From the cell containing the given text, extract its center point as [X, Y] coordinate. 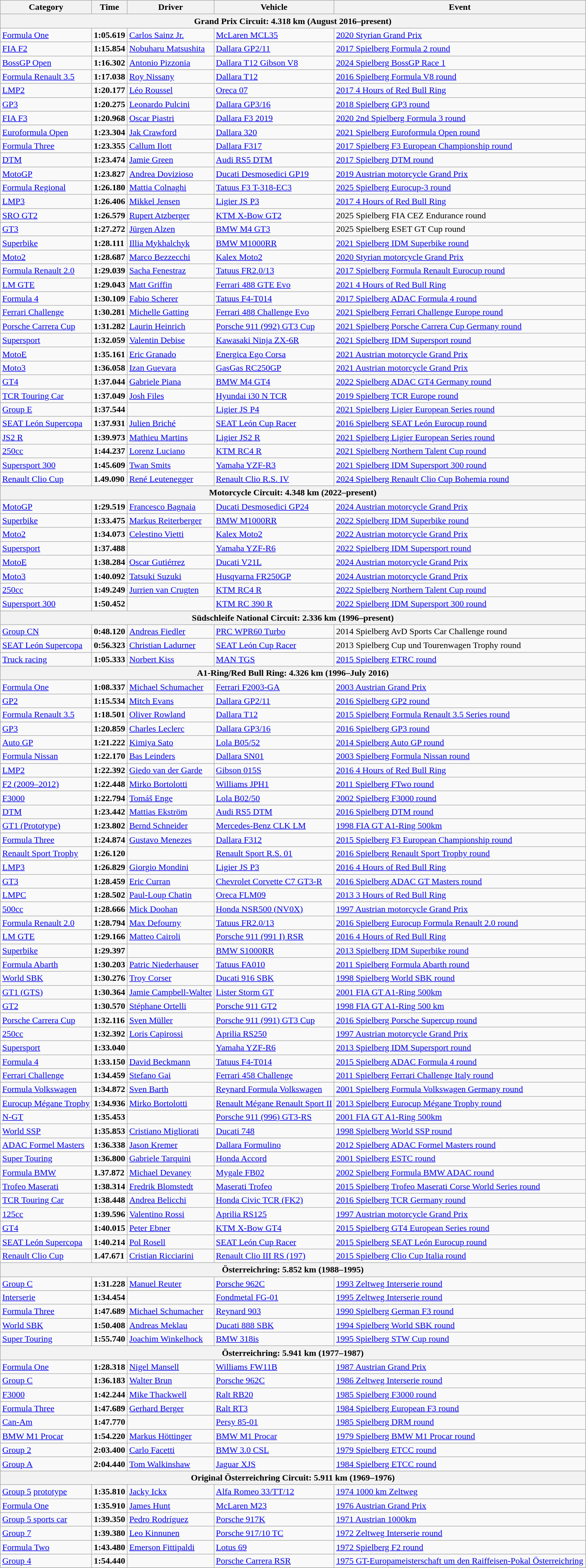
Renault Clio III RS (197) [274, 1256]
Südschleife National Circuit: 2.336 km (1996–present) [293, 618]
2017 Spielberg Formula Renault Eurocup round [459, 271]
2022 Spielberg ADAC GT4 Germany round [459, 382]
Group 5 prototype [46, 1491]
Ferrari F2003-GA [274, 687]
Bas Leinders [171, 756]
Loris Capirossi [171, 1034]
2025 Spielberg FIA CEZ Endurance round [459, 215]
1:39.380 [109, 1533]
1971 Austrian 1000km [459, 1520]
1:30.570 [109, 1006]
2021 Spielberg Porsche Carrera Cup Germany round [459, 326]
Andreas Meklau [171, 1325]
1:18.501 [109, 715]
Mathieu Martins [171, 437]
Can-Am [46, 1422]
Jamie Green [171, 160]
1:35.810 [109, 1491]
Group 7 [46, 1533]
Ducati 748 [274, 1131]
Truck racing [46, 659]
KTM X-Bow GT4 [274, 1228]
1985 Spielberg F3000 round [459, 1395]
Dallara F317 [274, 146]
1:31.282 [109, 326]
2016 Spielberg DTM round [459, 812]
Andreas Fiedler [171, 632]
1:31.228 [109, 1283]
Ferrari 488 GTE Evo [274, 285]
N-GT [46, 1117]
JS2 R [46, 437]
1998 FIA GT A1-Ring 500 km [459, 1006]
1:29.519 [109, 507]
Formula Volkswagen [46, 1089]
Ducati 916 SBK [274, 978]
Aprilia RS250 [274, 1034]
Sven Müller [171, 1020]
Category [46, 7]
2021 Spielberg IDM Supersport 300 round [459, 465]
1985 Spielberg DRM round [459, 1422]
2021 Spielberg Northern Talent Cup round [459, 451]
Charles Leclerc [171, 729]
1:36.183 [109, 1381]
1:20.968 [109, 118]
1998 Spielberg World SBK round [459, 978]
2016 Spielberg GP2 round [459, 701]
2002 Spielberg Formula BMW ADAC round [459, 1173]
1:29.397 [109, 951]
2003 Austrian Grand Prix [459, 687]
1:32.116 [109, 1020]
Leonardo Pulcini [171, 104]
Callum Ilott [171, 146]
1:36.800 [109, 1159]
Pol Rosell [171, 1242]
McLaren M23 [274, 1506]
Jacky Ickx [171, 1491]
2024 Spielberg BossGP Race 1 [459, 63]
Tomáš Enge [171, 798]
Reynard 903 [274, 1311]
Honda NSR500 (NV0X) [274, 909]
GT1 (GTS) [46, 992]
Max Defourny [171, 923]
Cristian Ricciarini [171, 1256]
2017 Spielberg ADAC Formula 4 round [459, 299]
GT1 (Prototype) [46, 826]
Vehicle [274, 7]
Andrea Belicchi [171, 1200]
Twan Smits [171, 465]
1:37.044 [109, 382]
Fredrik Blomstedt [171, 1186]
Group CN [46, 632]
Porsche 911 (992) GT3 Cup [274, 326]
2019 Austrian motorcycle Grand Prix [459, 174]
Ferrari 458 Challenge [274, 1076]
Formula Regional [46, 188]
Porsche 911 (991 I) RSR [274, 937]
Lister Storm GT [274, 992]
1995 Spielberg STW Cup round [459, 1339]
1:21.222 [109, 742]
1:26.120 [109, 854]
2014 Spielberg Auto GP round [459, 742]
2016 Spielberg Porsche Supercup round [459, 1020]
KTM X-Bow GT2 [274, 215]
1:30.364 [109, 992]
2016 Spielberg SEAT León Eurocup round [459, 424]
Original Österreichring Circuit: 5.911 km (1969–1976) [293, 1478]
1:15.534 [109, 701]
1984 Spielberg ETCC round [459, 1464]
Williams FW11B [274, 1367]
1:28.502 [109, 895]
Mitch Evans [171, 701]
Rupert Atzberger [171, 215]
1:30.109 [109, 299]
2013 Spielberg IDM Supersport round [459, 1048]
1:39.350 [109, 1520]
Eric Curran [171, 881]
1:38.448 [109, 1200]
Group 4 [46, 1561]
Mercedes-Benz CLK LM [274, 826]
Dallara F312 [274, 839]
PRC WPR60 Turbo [274, 632]
2015 Spielberg Formula Renault 3.5 Series round [459, 715]
2011 Spielberg Ferrari Challenge Italy round [459, 1076]
Francesco Bagnaia [171, 507]
BMW M4 GT4 [274, 382]
2024 Spielberg Renault Clio Cup Bohemia round [459, 479]
F2 (2009–2012) [46, 784]
MAN TGS [274, 659]
FIA F3 [46, 118]
1:32.392 [109, 1034]
Porsche 911 GT2 [274, 1006]
1:35.161 [109, 354]
1:16.302 [109, 63]
Markus Höttinger [171, 1436]
Driver [171, 7]
1:22.392 [109, 770]
Léo Roussel [171, 90]
Jurrien van Crugten [171, 590]
Nobuharu Matsushita [171, 49]
1:39.973 [109, 437]
Ralt RT3 [274, 1408]
Leo Kinnunen [171, 1533]
1:37.544 [109, 410]
2015 Spielberg Clio Cup Italia round [459, 1256]
2015 Spielberg GT4 European Series round [459, 1228]
Auto GP [46, 742]
2019 Spielberg TCR Europe round [459, 395]
Group E [46, 410]
2016 Spielberg TCR Germany round [459, 1200]
1:34.936 [109, 1103]
2017 Spielberg F3 European Championship round [459, 146]
James Hunt [171, 1506]
1974 1000 km Zeltweg [459, 1491]
1979 Spielberg ETCC round [459, 1450]
KTM RC 390 R [274, 604]
Honda Accord [274, 1159]
Tom Walkinshaw [171, 1464]
Josh Files [171, 395]
1:37.488 [109, 548]
GasGas RC250GP [274, 368]
1:40.015 [109, 1228]
Renault Sport R.S. 01 [274, 854]
1995 Zeltweg Interserie round [459, 1298]
2001 Spielberg ESTC round [459, 1159]
1:38.284 [109, 562]
Maserati Trofeo [274, 1186]
1:38.314 [109, 1186]
Energica Ego Corsa [274, 354]
GT2 [46, 1006]
1:33.040 [109, 1048]
2022 Austrian motorcycle Grand Prix [459, 534]
Kawasaki Ninja ZX-6R [274, 340]
Gustavo Menezes [171, 839]
1.49.090 [109, 479]
1979 Spielberg BMW M1 Procar round [459, 1436]
Hyundai i30 N TCR [274, 395]
2021 Spielberg Euroformula Open round [459, 132]
1:24.874 [109, 839]
1:34.459 [109, 1076]
Andrea Dovizioso [171, 174]
1972 Spielberg F2 round [459, 1547]
1:20.177 [109, 90]
1:47.770 [109, 1422]
1:28.794 [109, 923]
2:03.400 [109, 1450]
1:26.406 [109, 202]
BMW 318is [274, 1339]
2025 Spielberg Eurocup-3 round [459, 188]
Lola B02/50 [274, 798]
Ducati Desmosedici GP19 [274, 174]
Joachim Winkelhock [171, 1339]
Giedo van der Garde [171, 770]
LMPC [46, 895]
1994 Spielberg World SBK round [459, 1325]
Mattias Ekström [171, 812]
2020 Styrian Grand Prix [459, 35]
Walter Brun [171, 1381]
Fabio Scherer [171, 299]
1:22.448 [109, 784]
Group 2 [46, 1450]
Yamaha YZF-R3 [274, 465]
1:05.333 [109, 659]
2012 Spielberg ADAC Formel Masters round [459, 1145]
Österreichring: 5.852 km (1988–1995) [293, 1269]
1:20.275 [109, 104]
2016 Spielberg Eurocup Formula Renault 2.0 round [459, 923]
Peter Ebner [171, 1228]
1:34.073 [109, 534]
BMW 3.0 CSL [274, 1450]
Paul-Loup Chatin [171, 895]
FIA F2 [46, 49]
1:26.579 [109, 215]
1:28.666 [109, 909]
1:54.220 [109, 1436]
Lotus 69 [274, 1547]
Mikkel Jensen [171, 202]
Williams JPH1 [274, 784]
Eurocup Mégane Trophy [46, 1103]
2013 Spielberg Eurocup Mégane Trophy round [459, 1103]
1:22.170 [109, 756]
Formula Two [46, 1547]
1.37.872 [109, 1173]
2016 Spielberg GP3 round [459, 729]
Formula Nissan [46, 756]
1986 Zeltweg Interserie round [459, 1381]
1:43.480 [109, 1547]
Laurin Heinrich [171, 326]
Norbert Kiss [171, 659]
Kimiya Sato [171, 742]
Sacha Fenestraz [171, 271]
1:23.802 [109, 826]
Dallara 320 [274, 132]
1:35.910 [109, 1506]
2015 Spielberg F3 European Championship round [459, 839]
Lola B05/52 [274, 742]
1990 Spielberg German F3 round [459, 1311]
1:28.687 [109, 257]
Michelle Gatting [171, 312]
Mike Thackwell [171, 1395]
2016 Spielberg Renault Sport Trophy round [459, 854]
1:40.214 [109, 1242]
2022 Spielberg Northern Talent Cup round [459, 590]
Event [459, 7]
Formula Abarth [46, 964]
World SSP [46, 1131]
Gabriele Piana [171, 382]
Stefano Gai [171, 1076]
Tatuus FA010 [274, 964]
125cc [46, 1214]
Oreca FLM09 [274, 895]
Porsche 917K [274, 1520]
1:27.272 [109, 229]
2021 4 Hours of Red Bull Ring [459, 285]
Manuel Reuter [171, 1283]
2018 Spielberg GP3 round [459, 104]
René Leutenegger [171, 479]
0:56.323 [109, 645]
Ralt RB20 [274, 1395]
Valentino Rossi [171, 1214]
Matteo Cairoli [171, 937]
McLaren MCL35 [274, 35]
Jamie Campbell-Walter [171, 992]
1:28.111 [109, 243]
ADAC Formel Masters [46, 1145]
1:22.794 [109, 798]
1:23.474 [109, 160]
Carlos Sainz Jr. [171, 35]
Porsche 911 (996) GT3-RS [274, 1117]
1998 Spielberg World SSP round [459, 1131]
Group A [46, 1464]
Dallara SN01 [274, 756]
Ducati V21L [274, 562]
Oliver Rowland [171, 715]
Ducati Desmosedici GP24 [274, 507]
Troy Corser [171, 978]
1972 Zeltweg Interserie round [459, 1533]
Jak Crawford [171, 132]
1:15.854 [109, 49]
BMW S1000RR [274, 951]
1:23.442 [109, 812]
Aprilia RS125 [274, 1214]
Antonio Pizzonia [171, 63]
1:55.740 [109, 1339]
1.47.671 [109, 1256]
2022 Spielberg IDM Superbike round [459, 520]
Sven Barth [171, 1089]
Illia Mykhalchyk [171, 243]
2014 Spielberg AvD Sports Car Challenge round [459, 632]
2013 Spielberg IDM Superbike round [459, 951]
Porsche 917/10 TC [274, 1533]
2011 Spielberg FTwo round [459, 784]
Group 5 sports car [46, 1520]
2015 Spielberg SEAT León Eurocup round [459, 1242]
Motorcycle Circuit: 4.348 km (2022–present) [293, 493]
Gibson 015S [274, 770]
Chevrolet Corvette C7 GT3-R [274, 881]
1:36.338 [109, 1145]
David Beckmann [171, 1062]
2015 Spielberg Trofeo Maserati Corse World Series round [459, 1186]
1:35.853 [109, 1131]
1:30.281 [109, 312]
Oscar Piastri [171, 118]
Renault Clio R.S. IV [274, 479]
Dallara F3 2019 [274, 118]
1:45.609 [109, 465]
Jaguar XJS [274, 1464]
Reynard Formula Volkswagen [274, 1089]
0:48.120 [109, 632]
1:34.454 [109, 1298]
1:37.049 [109, 395]
1:29.043 [109, 285]
1:32.059 [109, 340]
1:23.827 [109, 174]
1:30.203 [109, 964]
1:49.249 [109, 590]
Giorgio Mondini [171, 867]
2017 Spielberg Formula 2 round [459, 49]
2016 Spielberg ADAC GT Masters round [459, 881]
2:04.440 [109, 1464]
Gabriele Tarquini [171, 1159]
1:42.244 [109, 1395]
Grand Prix Circuit: 4.318 km (August 2016–present) [293, 21]
Julien Briché [171, 424]
1:34.872 [109, 1089]
Ducati 888 SBK [274, 1325]
Mattia Colnaghi [171, 188]
2001 Spielberg Formula Volkswagen Germany round [459, 1089]
Ferrari 488 Challenge Evo [274, 312]
2002 Spielberg F3000 round [459, 798]
Persy 85-01 [274, 1422]
2021 Spielberg IDM Superbike round [459, 243]
Patric Niederhauser [171, 964]
Mick Doohan [171, 909]
BossGP Open [46, 63]
2017 Spielberg DTM round [459, 160]
GP2 [46, 701]
Trofeo Maserati [46, 1186]
1998 FIA GT A1-Ring 500km [459, 826]
Stéphane Ortelli [171, 1006]
1:29.166 [109, 937]
1:30.276 [109, 978]
Interserie [46, 1298]
1:17.038 [109, 77]
Pedro Rodríguez [171, 1520]
1:44.237 [109, 451]
1:05.619 [109, 35]
Valentin Debise [171, 340]
1993 Zeltweg Interserie round [459, 1283]
1:50.452 [109, 604]
Ligier JS2 R [274, 437]
Emerson Fittipaldi [171, 1547]
A1-Ring/Red Bull Ring: 4.326 km (1996–July 2016) [293, 673]
Ligier JS P4 [274, 410]
Mygale FB02 [274, 1173]
2020 2nd Spielberg Formula 3 round [459, 118]
2003 Spielberg Formula Nissan round [459, 756]
Renault Sport Trophy [46, 854]
1:39.596 [109, 1214]
1:37.931 [109, 424]
500cc [46, 909]
2013 3 Hours of Red Bull Ring [459, 895]
1987 Austrian Grand Prix [459, 1367]
2021 Spielberg IDM Supersport round [459, 340]
1:26.829 [109, 867]
Christian Ladurner [171, 645]
Formula BMW [46, 1173]
Gerhard Berger [171, 1408]
Porsche Carrera RSR [274, 1561]
Eric Granado [171, 354]
Roy Nissany [171, 77]
Jason Kremer [171, 1145]
1:54.440 [109, 1561]
Tatuus F3 T-318-EC3 [274, 188]
Carlo Facetti [171, 1450]
Marco Bezzecchi [171, 257]
2020 Styrian motorcycle Grand Prix [459, 257]
Izan Guevara [171, 368]
Bernd Schneider [171, 826]
1975 GT-Europameisterschaft um den Raiffeisen-Pokal Österreichring [459, 1561]
1976 Austrian Grand Prix [459, 1506]
1:33.150 [109, 1062]
1:08.337 [109, 687]
1:28.318 [109, 1367]
Alfa Romeo 33/TT/12 [274, 1491]
1:33.475 [109, 520]
Cristiano Migliorati [171, 1131]
Renault Mégane Renault Sport II [274, 1103]
1984 Spielberg European F3 round [459, 1408]
1:50.408 [109, 1325]
1:28.459 [109, 881]
Time [109, 7]
BMW M4 GT3 [274, 229]
2021 Spielberg Ferrari Challenge Europe round [459, 312]
1:40.092 [109, 576]
Matt Griffin [171, 285]
Dallara T12 Gibson V8 [274, 63]
2022 Spielberg IDM Supersport round [459, 548]
1:23.304 [109, 132]
2025 Spielberg ESET GT Cup round [459, 229]
1:36.058 [109, 368]
2016 Spielberg Formula V8 round [459, 77]
Lorenz Luciano [171, 451]
1:23.355 [109, 146]
Porsche 911 (991) GT3 Cup [274, 1020]
2015 Spielberg ETRC round [459, 659]
Markus Reiterberger [171, 520]
Celestino Vietti [171, 534]
1:29.039 [109, 271]
Euroformula Open [46, 132]
Fondmetal FG-01 [274, 1298]
Nigel Mansell [171, 1367]
Husqvarna FR250GP [274, 576]
2015 Spielberg ADAC Formula 4 round [459, 1062]
Österreichring: 5.941 km (1977–1987) [293, 1353]
Oscar Gutiérrez [171, 562]
Honda Civic TCR (FK2) [274, 1200]
SRO GT2 [46, 215]
1:20.859 [109, 729]
2022 Spielberg IDM Supersport 300 round [459, 604]
Oreca 07 [274, 90]
2011 Spielberg Formula Abarth round [459, 964]
Dallara Formulino [274, 1145]
1:26.180 [109, 188]
Jürgen Alzen [171, 229]
2013 Spielberg Cup und Tourenwagen Trophy round [459, 645]
Michael Devaney [171, 1173]
Tatsuki Suzuki [171, 576]
1:35.453 [109, 1117]
